Return the [X, Y] coordinate for the center point of the cell that contains the specified text.  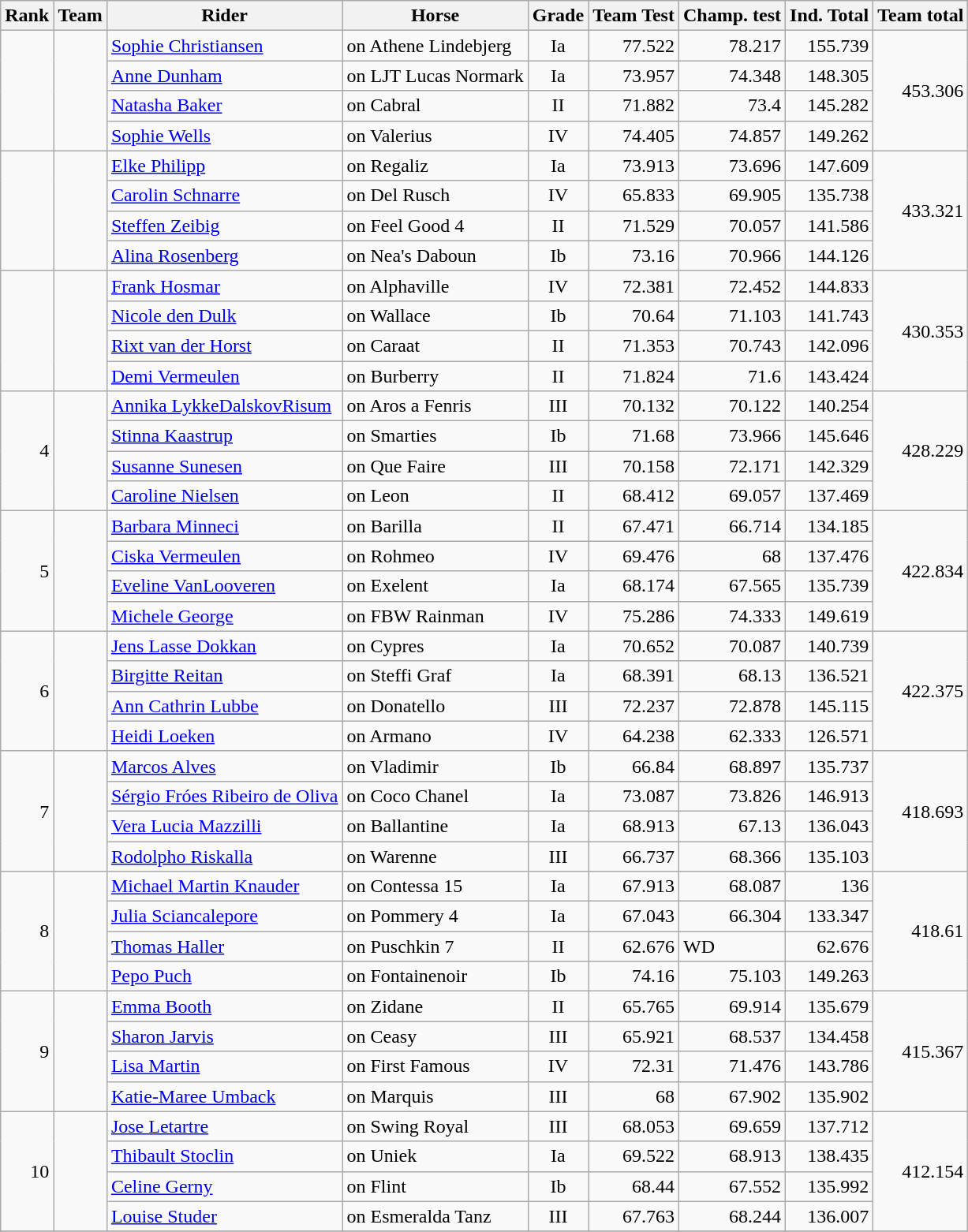
67.565 [732, 586]
70.132 [634, 406]
134.185 [830, 526]
Team total [921, 16]
74.348 [732, 76]
Rank [27, 16]
on Caraat [435, 345]
72.452 [732, 286]
135.738 [830, 196]
73.087 [634, 796]
on Swing Royal [435, 1126]
70.158 [634, 466]
on LJT Lucas Normark [435, 76]
on Contessa 15 [435, 887]
on Steffi Graf [435, 676]
144.126 [830, 256]
77.522 [634, 46]
135.902 [830, 1096]
Horse [435, 16]
148.305 [830, 76]
Stinna Kaastrup [224, 436]
73.16 [634, 256]
on Que Faire [435, 466]
on Feel Good 4 [435, 226]
Louise Studer [224, 1216]
65.921 [634, 1036]
69.522 [634, 1156]
74.857 [732, 136]
8 [27, 931]
Marcos Alves [224, 766]
68.13 [732, 676]
70.64 [634, 315]
Rixt van der Horst [224, 345]
155.739 [830, 46]
Carolin Schnarre [224, 196]
Michele George [224, 616]
Elke Philipp [224, 166]
4 [27, 451]
on Warenne [435, 856]
71.824 [634, 376]
9 [27, 1051]
Team Test [634, 16]
Thibault Stoclin [224, 1156]
149.262 [830, 136]
on Pommery 4 [435, 917]
Vera Lucia Mazzilli [224, 826]
Julia Sciancalepore [224, 917]
68.44 [634, 1186]
Grade [558, 16]
Jose Letartre [224, 1126]
135.679 [830, 1006]
Steffen Zeibig [224, 226]
433.321 [921, 211]
on Barilla [435, 526]
135.739 [830, 586]
64.238 [634, 736]
Demi Vermeulen [224, 376]
7 [27, 811]
68.244 [732, 1216]
147.609 [830, 166]
143.786 [830, 1066]
71.882 [634, 106]
Pepo Puch [224, 976]
67.13 [732, 826]
Celine Gerny [224, 1186]
141.743 [830, 315]
453.306 [921, 91]
430.353 [921, 330]
138.435 [830, 1156]
68.366 [732, 856]
on Ballantine [435, 826]
75.286 [634, 616]
on Esmeralda Tanz [435, 1216]
137.712 [830, 1126]
145.646 [830, 436]
72.171 [732, 466]
71.6 [732, 376]
72.381 [634, 286]
140.254 [830, 406]
66.84 [634, 766]
on Regaliz [435, 166]
70.087 [732, 646]
70.652 [634, 646]
70.966 [732, 256]
415.367 [921, 1051]
Annika LykkeDalskovRisum [224, 406]
73.826 [732, 796]
74.16 [634, 976]
Emma Booth [224, 1006]
on Vladimir [435, 766]
on Del Rusch [435, 196]
Michael Martin Knauder [224, 887]
on FBW Rainman [435, 616]
137.476 [830, 556]
68.174 [634, 586]
on Cypres [435, 646]
Sophie Wells [224, 136]
74.405 [634, 136]
on Ceasy [435, 1036]
73.966 [732, 436]
WD [732, 946]
149.263 [830, 976]
on Aros a Fenris [435, 406]
67.471 [634, 526]
136 [830, 887]
on Athene Lindebjerg [435, 46]
6 [27, 691]
68.053 [634, 1126]
on Flint [435, 1186]
143.424 [830, 376]
70.057 [732, 226]
66.714 [732, 526]
69.914 [732, 1006]
73.957 [634, 76]
141.586 [830, 226]
on Armano [435, 736]
72.878 [732, 706]
126.571 [830, 736]
67.043 [634, 917]
Heidi Loeken [224, 736]
142.096 [830, 345]
71.103 [732, 315]
Katie-Maree Umback [224, 1096]
68.391 [634, 676]
134.458 [830, 1036]
on Burberry [435, 376]
135.103 [830, 856]
62.333 [732, 736]
68.537 [732, 1036]
on Wallace [435, 315]
Rider [224, 16]
75.103 [732, 976]
on Donatello [435, 706]
Frank Hosmar [224, 286]
Alina Rosenberg [224, 256]
73.4 [732, 106]
Sophie Christiansen [224, 46]
71.476 [732, 1066]
67.763 [634, 1216]
145.282 [830, 106]
69.905 [732, 196]
on Rohmeo [435, 556]
on Puschkin 7 [435, 946]
418.61 [921, 931]
Susanne Sunesen [224, 466]
on Leon [435, 496]
136.043 [830, 826]
Nicole den Dulk [224, 315]
422.834 [921, 571]
on Cabral [435, 106]
144.833 [830, 286]
on Zidane [435, 1006]
Barbara Minneci [224, 526]
73.913 [634, 166]
Caroline Nielsen [224, 496]
73.696 [732, 166]
66.737 [634, 856]
67.913 [634, 887]
Sharon Jarvis [224, 1036]
on First Famous [435, 1066]
Lisa Martin [224, 1066]
on Smarties [435, 436]
Champ. test [732, 16]
71.353 [634, 345]
10 [27, 1171]
135.992 [830, 1186]
on Uniek [435, 1156]
146.913 [830, 796]
145.115 [830, 706]
68.897 [732, 766]
135.737 [830, 766]
65.833 [634, 196]
142.329 [830, 466]
Birgitte Reitan [224, 676]
Anne Dunham [224, 76]
74.333 [732, 616]
Natasha Baker [224, 106]
on Nea's Daboun [435, 256]
137.469 [830, 496]
Team [80, 16]
Rodolpho Riskalla [224, 856]
Ann Cathrin Lubbe [224, 706]
136.521 [830, 676]
69.659 [732, 1126]
67.552 [732, 1186]
418.693 [921, 811]
Ind. Total [830, 16]
5 [27, 571]
67.902 [732, 1096]
Thomas Haller [224, 946]
on Alphaville [435, 286]
on Valerius [435, 136]
Eveline VanLooveren [224, 586]
on Coco Chanel [435, 796]
69.057 [732, 496]
412.154 [921, 1171]
68.412 [634, 496]
72.237 [634, 706]
on Fontainenoir [435, 976]
68.087 [732, 887]
71.68 [634, 436]
on Exelent [435, 586]
65.765 [634, 1006]
140.739 [830, 646]
on Marquis [435, 1096]
70.122 [732, 406]
71.529 [634, 226]
Sérgio Fróes Ribeiro de Oliva [224, 796]
Jens Lasse Dokkan [224, 646]
149.619 [830, 616]
Ciska Vermeulen [224, 556]
133.347 [830, 917]
78.217 [732, 46]
428.229 [921, 451]
69.476 [634, 556]
72.31 [634, 1066]
136.007 [830, 1216]
422.375 [921, 691]
70.743 [732, 345]
66.304 [732, 917]
